Pinpoint the cell where the given text exists, returning its [X, Y] midpoint coordinate. 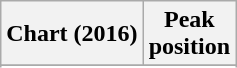
Chart (2016) [72, 34]
Peak position [189, 34]
